Pinpoint the cell where the given text exists, returning its (x, y) midpoint coordinate. 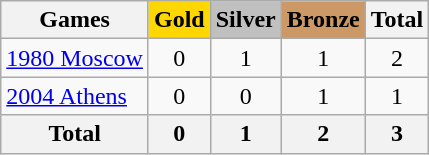
3 (397, 134)
1980 Moscow (75, 58)
Bronze (323, 20)
Silver (246, 20)
Gold (179, 20)
Games (75, 20)
2004 Athens (75, 96)
